Output the (X, Y) coordinate of the center of the cell containing the given text.  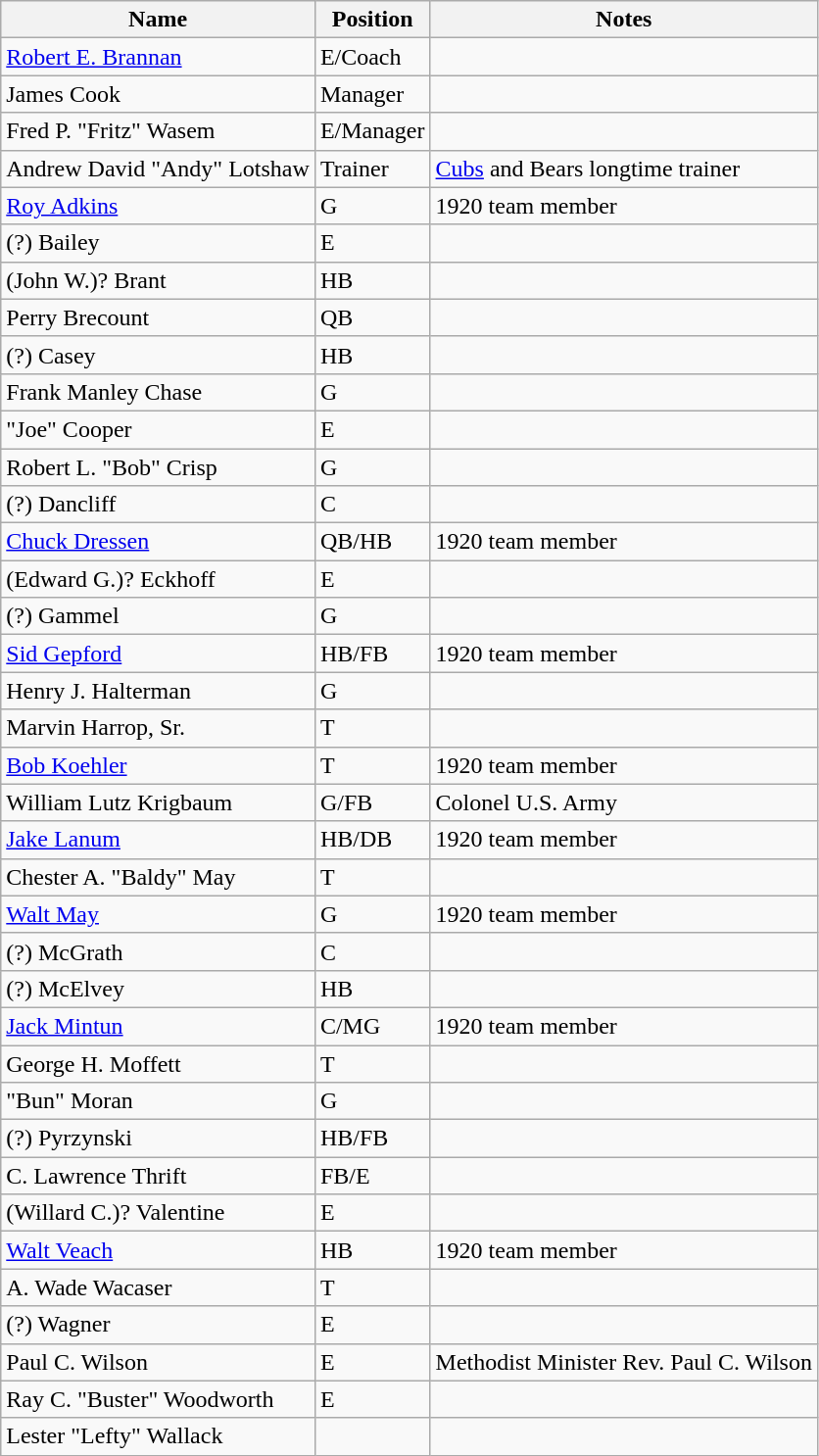
A. Wade Wacaser (159, 1287)
Bob Koehler (159, 765)
Henry J. Halterman (159, 691)
Walt Veach (159, 1250)
Perry Brecount (159, 317)
Andrew David "Andy" Lotshaw (159, 169)
C/MG (372, 1026)
Robert E. Brannan (159, 57)
Position (372, 20)
(?) Pyrzynski (159, 1139)
Roy Adkins (159, 206)
Robert L. "Bob" Crisp (159, 467)
QB/HB (372, 542)
(?) Wagner (159, 1325)
(?) Dancliff (159, 505)
Jake Lanum (159, 840)
Paul C. Wilson (159, 1362)
William Lutz Krigbaum (159, 802)
Chester A. "Baldy" May (159, 877)
Chuck Dressen (159, 542)
QB (372, 317)
(?) Bailey (159, 243)
Sid Gepford (159, 654)
Methodist Minister Rev. Paul C. Wilson (623, 1362)
(?) Gammel (159, 616)
(John W.)? Brant (159, 280)
C. Lawrence Thrift (159, 1176)
"Joe" Cooper (159, 429)
James Cook (159, 94)
(Edward G.)? Eckhoff (159, 579)
Name (159, 20)
Walt May (159, 914)
Marvin Harrop, Sr. (159, 728)
Frank Manley Chase (159, 392)
Fred P. "Fritz" Wasem (159, 131)
(Willard C.)? Valentine (159, 1213)
"Bun" Moran (159, 1101)
(?) McElvey (159, 989)
HB/DB (372, 840)
(?) McGrath (159, 951)
Lester "Lefty" Wallack (159, 1436)
G/FB (372, 802)
E/Coach (372, 57)
Colonel U.S. Army (623, 802)
FB/E (372, 1176)
E/Manager (372, 131)
Cubs and Bears longtime trainer (623, 169)
Manager (372, 94)
Jack Mintun (159, 1026)
Ray C. "Buster" Woodworth (159, 1399)
Notes (623, 20)
George H. Moffett (159, 1063)
Trainer (372, 169)
(?) Casey (159, 355)
